Identify which cell holds the provided text, then report its [X, Y] central coordinate. 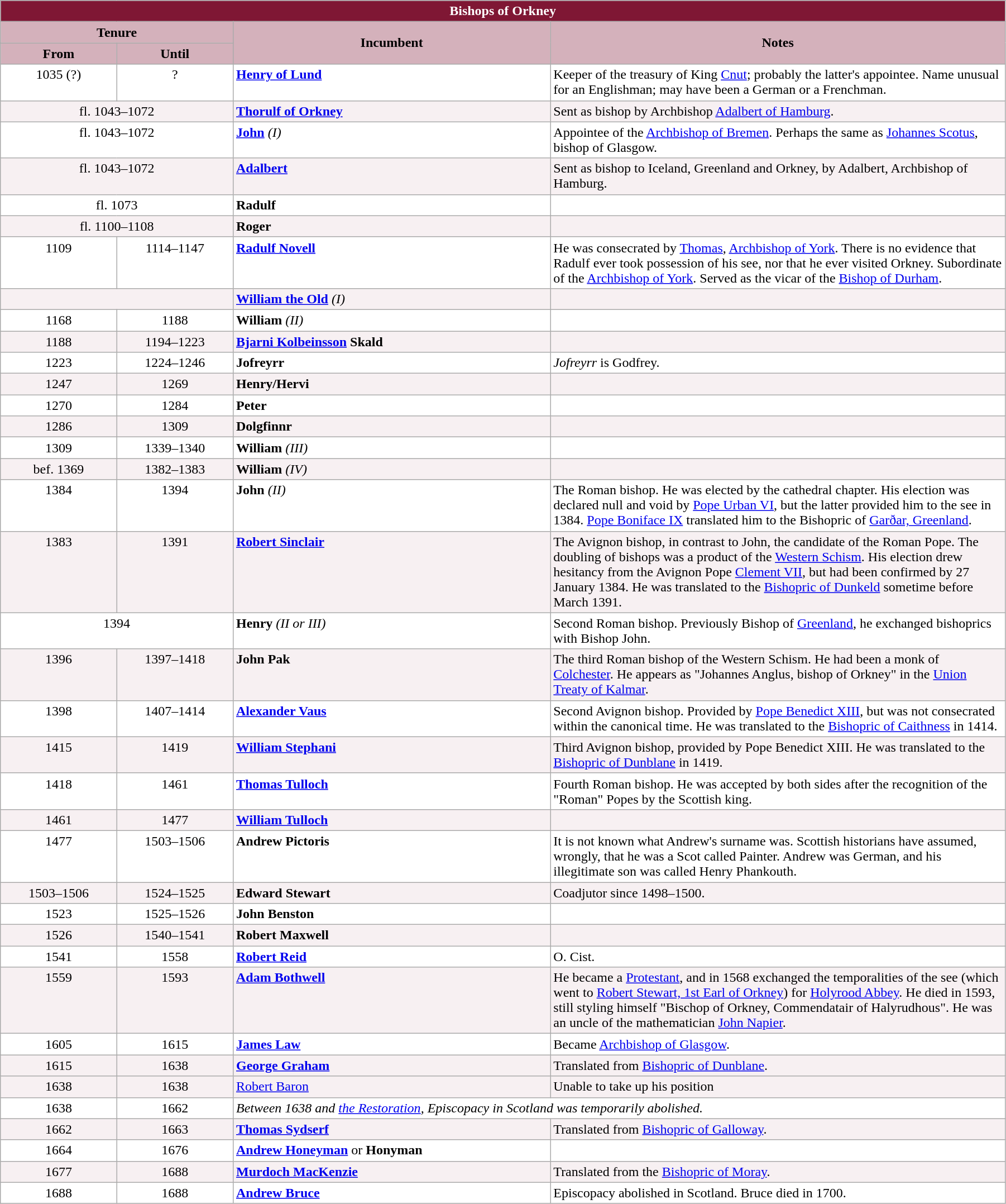
1407–1414 [175, 718]
1559 [59, 1001]
Incumbent [391, 43]
William the Old (I) [391, 299]
Second Roman bishop. Previously Bishop of Greenland, he exchanged bishoprics with Bishop John. [778, 631]
William (III) [391, 448]
Translated from Bishopric of Dunblane. [778, 1066]
1109 [59, 262]
William Tulloch [391, 820]
1418 [59, 791]
1396 [59, 675]
1339–1340 [175, 448]
O. Cist. [778, 957]
William Stephani [391, 755]
Thomas Sydserf [391, 1129]
1269 [175, 384]
1677 [59, 1172]
Third Avignon bishop, provided by Pope Benedict XIII. He was translated to the Bishopric of Dunblane in 1419. [778, 755]
Radulf [391, 205]
Robert Baron [391, 1087]
From [59, 54]
1035 (?) [59, 83]
? [175, 83]
Thomas Tulloch [391, 791]
Andrew Honeyman or Honyman [391, 1150]
Until [175, 54]
1524–1525 [175, 893]
fl. 1100–1108 [117, 226]
Henry of Lund [391, 83]
John (I) [391, 140]
Fourth Roman bishop. He was accepted by both sides after the recognition of the "Roman" Popes by the Scottish king. [778, 791]
1540–1541 [175, 935]
Adalbert [391, 176]
fl. 1073 [117, 205]
Murdoch MacKenzie [391, 1172]
Episcopacy abolished in Scotland. Bruce died in 1700. [778, 1193]
Bjarni Kolbeinsson Skald [391, 341]
bef. 1369 [59, 469]
Radulf Novell [391, 262]
Keeper of the treasury of King Cnut; probably the latter's appointee. Name unusual for an Englishman; may have been a German or a Frenchman. [778, 83]
1168 [59, 320]
1382–1383 [175, 469]
1398 [59, 718]
William (IV) [391, 469]
Robert Maxwell [391, 935]
Translated from the Bishopric of Moray. [778, 1172]
Tenure [117, 32]
1526 [59, 935]
Unable to take up his position [778, 1087]
Robert Sinclair [391, 572]
1593 [175, 1001]
Henry (II or III) [391, 631]
George Graham [391, 1066]
1384 [59, 505]
James Law [391, 1044]
1676 [175, 1150]
Edward Stewart [391, 893]
1383 [59, 572]
Adam Bothwell [391, 1001]
John Pak [391, 675]
1397–1418 [175, 675]
1523 [59, 914]
Dolgfinnr [391, 427]
Sent as bishop by Archbishop Adalbert of Hamburg. [778, 111]
Appointee of the Archbishop of Bremen. Perhaps the same as Johannes Scotus, bishop of Glasgow. [778, 140]
Jofreyrr [391, 363]
Roger [391, 226]
1391 [175, 572]
Jofreyrr is Godfrey. [778, 363]
1419 [175, 755]
Coadjutor since 1498–1500. [778, 893]
1541 [59, 957]
1525–1526 [175, 914]
1224–1246 [175, 363]
Became Archbishop of Glasgow. [778, 1044]
1114–1147 [175, 262]
1286 [59, 427]
Alexander Vaus [391, 718]
Sent as bishop to Iceland, Greenland and Orkney, by Adalbert, Archbishop of Hamburg. [778, 176]
Robert Reid [391, 957]
1558 [175, 957]
John (II) [391, 505]
1247 [59, 384]
Thorulf of Orkney [391, 111]
Andrew Bruce [391, 1193]
John Benston [391, 914]
1605 [59, 1044]
1664 [59, 1150]
Andrew Pictoris [391, 856]
Between 1638 and the Restoration, Episcopacy in Scotland was temporarily abolished. [619, 1108]
Henry/Hervi [391, 384]
Peter [391, 405]
William (II) [391, 320]
Bishops of Orkney [503, 11]
1194–1223 [175, 341]
1415 [59, 755]
1270 [59, 405]
Notes [778, 43]
1223 [59, 363]
1663 [175, 1129]
1284 [175, 405]
Translated from Bishopric of Galloway. [778, 1129]
